Output the (x, y) coordinate of the center of the cell containing the given text.  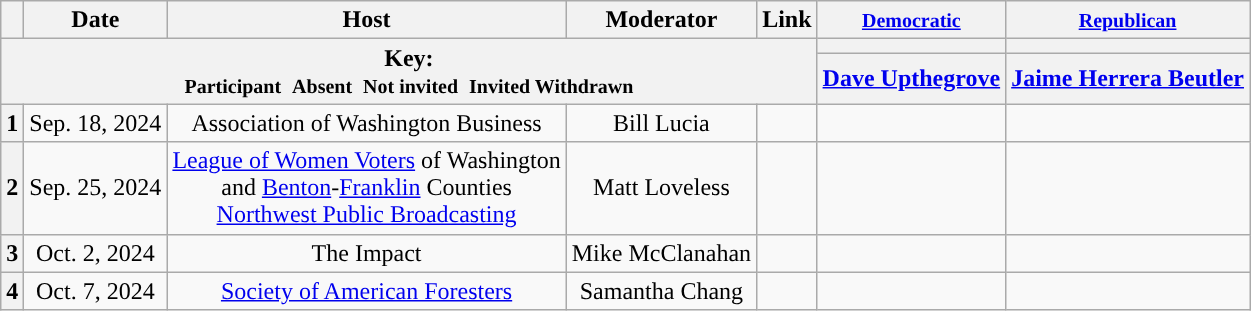
Republican (1128, 20)
1 (12, 123)
Bill Lucia (661, 123)
Samantha Chang (661, 291)
Sep. 18, 2024 (96, 123)
Date (96, 20)
Sep. 25, 2024 (96, 188)
Oct. 7, 2024 (96, 291)
League of Women Voters of Washingtonand Benton-Franklin CountiesNorthwest Public Broadcasting (366, 188)
Link (787, 20)
Moderator (661, 20)
2 (12, 188)
4 (12, 291)
3 (12, 253)
Mike McClanahan (661, 253)
Association of Washington Business (366, 123)
Oct. 2, 2024 (96, 253)
Dave Upthegrove (912, 78)
Jaime Herrera Beutler (1128, 78)
The Impact (366, 253)
Democratic (912, 20)
Host (366, 20)
Society of American Foresters (366, 291)
Matt Loveless (661, 188)
Key: Participant Absent Not invited Invited Withdrawn (409, 72)
